From the cell containing the given text, extract its center point as [X, Y] coordinate. 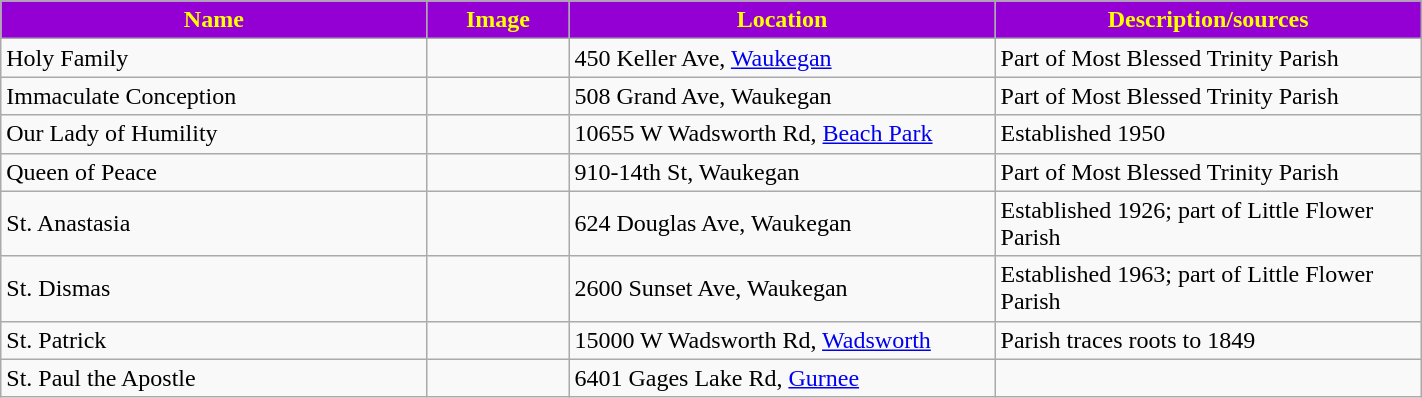
Established 1963; part of Little Flower Parish [1208, 288]
450 Keller Ave, Waukegan [782, 58]
Name [214, 20]
St. Patrick [214, 340]
624 Douglas Ave, Waukegan [782, 224]
2600 Sunset Ave, Waukegan [782, 288]
St. Anastasia [214, 224]
St. Paul the Apostle [214, 378]
Description/sources [1208, 20]
Immaculate Conception [214, 96]
508 Grand Ave, Waukegan [782, 96]
10655 W Wadsworth Rd, Beach Park [782, 134]
Image [498, 20]
St. Dismas [214, 288]
6401 Gages Lake Rd, Gurnee [782, 378]
Location [782, 20]
15000 W Wadsworth Rd, Wadsworth [782, 340]
Parish traces roots to 1849 [1208, 340]
Our Lady of Humility [214, 134]
Established 1950 [1208, 134]
910-14th St, Waukegan [782, 172]
Holy Family [214, 58]
Queen of Peace [214, 172]
Established 1926; part of Little Flower Parish [1208, 224]
